Provide the (X, Y) coordinate of the cell's center where the given text is located.  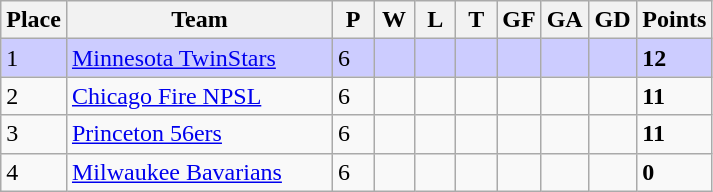
Minnesota TwinStars (199, 58)
Milwaukee Bavarians (199, 172)
GF (519, 20)
12 (674, 58)
L (436, 20)
0 (674, 172)
Place (34, 20)
Points (674, 20)
1 (34, 58)
GA (564, 20)
Team (199, 20)
P (354, 20)
2 (34, 96)
4 (34, 172)
W (394, 20)
Princeton 56ers (199, 134)
T (476, 20)
Chicago Fire NPSL (199, 96)
GD (612, 20)
3 (34, 134)
